For the text-containing cell, return its midpoint in [X, Y] coordinate format. 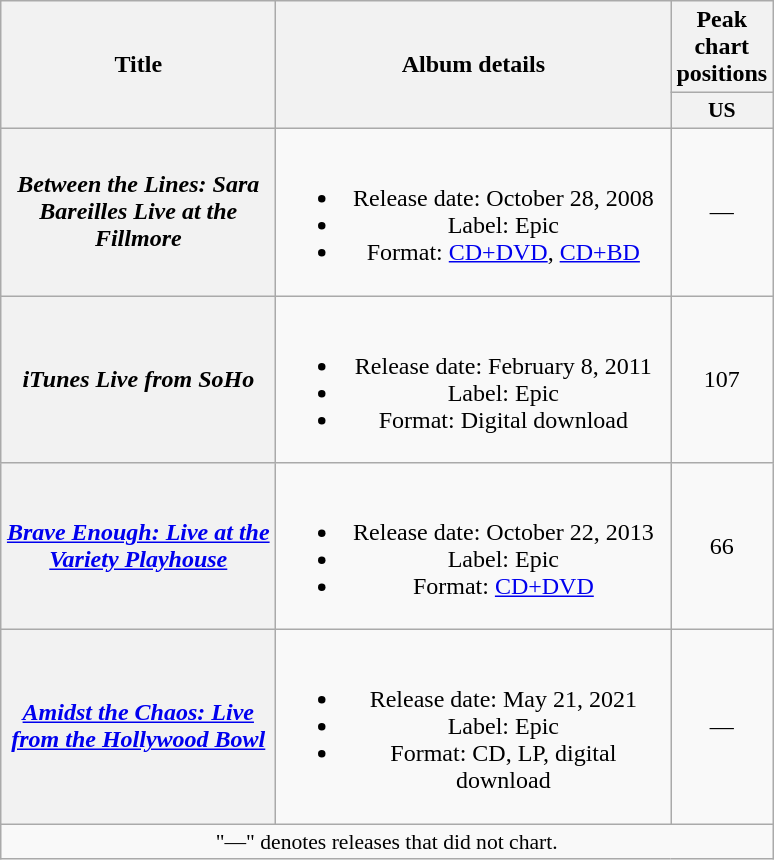
107 [722, 380]
66 [722, 546]
Release date: October 22, 2013Label: EpicFormat: CD+DVD [474, 546]
Brave Enough: Live at the Variety Playhouse [138, 546]
Amidst the Chaos: Live from the Hollywood Bowl [138, 727]
Album details [474, 65]
iTunes Live from SoHo [138, 380]
Peak chart positions [722, 47]
Title [138, 65]
"—" denotes releases that did not chart. [387, 842]
Between the Lines: Sara Bareilles Live at the Fillmore [138, 212]
Release date: October 28, 2008Label: EpicFormat: CD+DVD, CD+BD [474, 212]
Release date: February 8, 2011Label: EpicFormat: Digital download [474, 380]
Release date: May 21, 2021Label: EpicFormat: CD, LP, digital download [474, 727]
US [722, 111]
